Extract the (x, y) coordinate from the center of the cell holding the provided text.  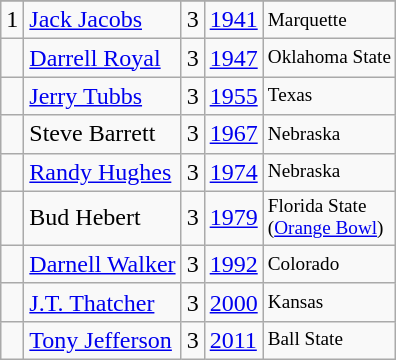
Tony Jefferson (102, 340)
Florida State(Orange Bowl) (329, 218)
1992 (234, 264)
2000 (234, 302)
Darnell Walker (102, 264)
Colorado (329, 264)
Jack Jacobs (102, 20)
Ball State (329, 340)
J.T. Thatcher (102, 302)
1947 (234, 58)
Steve Barrett (102, 134)
1979 (234, 218)
1 (12, 20)
1974 (234, 172)
Bud Hebert (102, 218)
Marquette (329, 20)
Texas (329, 96)
1941 (234, 20)
Randy Hughes (102, 172)
Jerry Tubbs (102, 96)
1967 (234, 134)
1955 (234, 96)
Kansas (329, 302)
Darrell Royal (102, 58)
Oklahoma State (329, 58)
2011 (234, 340)
